For the text-containing cell, return its midpoint in [X, Y] coordinate format. 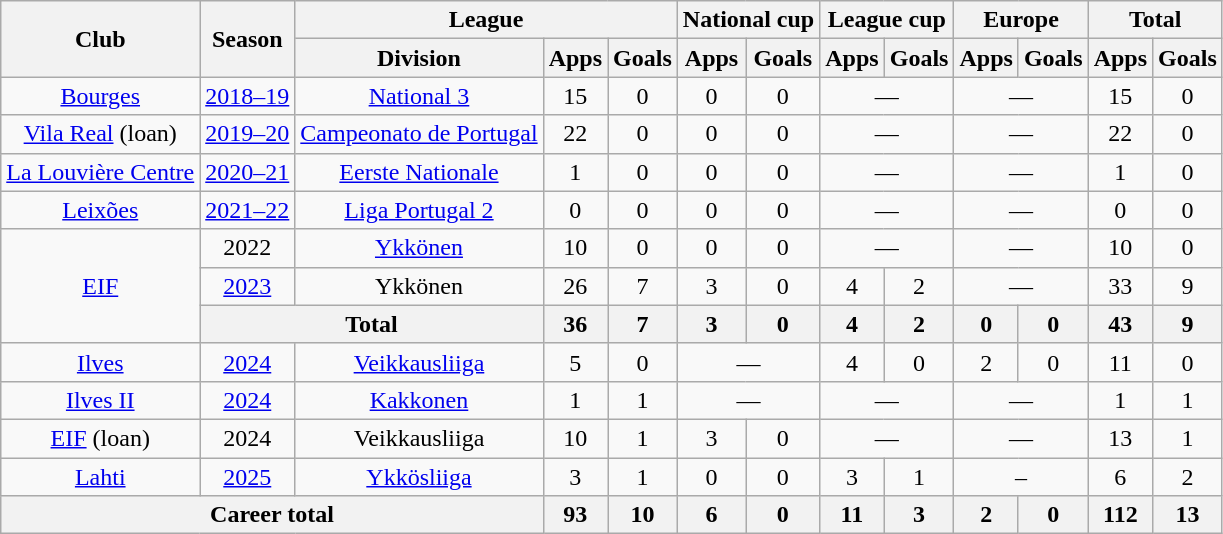
League cup [887, 20]
2020–21 [248, 172]
33 [1120, 286]
5 [575, 362]
2019–20 [248, 134]
National cup [748, 20]
36 [575, 324]
93 [575, 515]
2021–22 [248, 210]
Lahti [100, 477]
2025 [248, 477]
Club [100, 39]
National 3 [419, 96]
– [1021, 477]
La Louvière Centre [100, 172]
EIF (loan) [100, 438]
2018–19 [248, 96]
2023 [248, 286]
26 [575, 286]
43 [1120, 324]
Liga Portugal 2 [419, 210]
Vila Real (loan) [100, 134]
Division [419, 58]
Ykkösliiga [419, 477]
Season [248, 39]
Eerste Nationale [419, 172]
Career total [272, 515]
Leixões [100, 210]
Campeonato de Portugal [419, 134]
EIF [100, 286]
League [486, 20]
2022 [248, 248]
Europe [1021, 20]
Kakkonen [419, 400]
Ilves II [100, 400]
112 [1120, 515]
Bourges [100, 96]
Ilves [100, 362]
